Find where the given text appears and provide that cell's center as (x, y) coordinate. 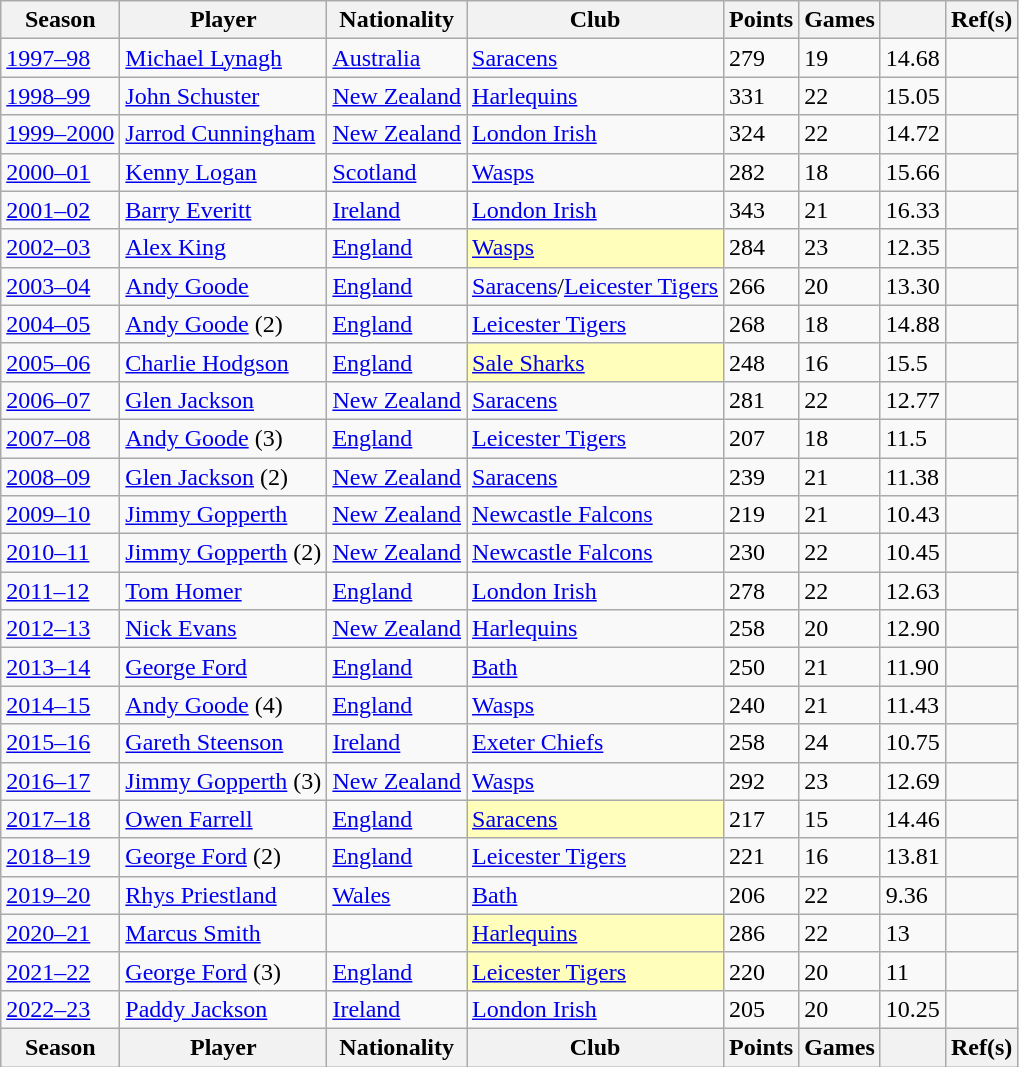
2000–01 (60, 172)
2001–02 (60, 210)
12.63 (912, 591)
324 (762, 134)
343 (762, 210)
239 (762, 477)
2014–15 (60, 705)
2007–08 (60, 438)
Jimmy Gopperth (224, 515)
10.75 (912, 743)
2003–04 (60, 286)
266 (762, 286)
205 (762, 1009)
2004–05 (60, 324)
2011–12 (60, 591)
2002–03 (60, 248)
217 (762, 819)
2009–10 (60, 515)
282 (762, 172)
Saracens/Leicester Tigers (596, 286)
Exeter Chiefs (596, 743)
1997–98 (60, 58)
219 (762, 515)
24 (840, 743)
Barry Everitt (224, 210)
14.72 (912, 134)
10.45 (912, 553)
15 (840, 819)
Australia (397, 58)
George Ford (224, 667)
331 (762, 96)
Wales (397, 895)
Kenny Logan (224, 172)
286 (762, 933)
Jimmy Gopperth (2) (224, 553)
15.66 (912, 172)
281 (762, 400)
2016–17 (60, 781)
15.5 (912, 362)
12.90 (912, 629)
14.88 (912, 324)
John Schuster (224, 96)
11.5 (912, 438)
12.35 (912, 248)
2018–19 (60, 857)
14.68 (912, 58)
Paddy Jackson (224, 1009)
12.77 (912, 400)
Sale Sharks (596, 362)
Andy Goode (3) (224, 438)
268 (762, 324)
Andy Goode (4) (224, 705)
12.69 (912, 781)
Andy Goode (2) (224, 324)
292 (762, 781)
Glen Jackson (2) (224, 477)
11.43 (912, 705)
13.81 (912, 857)
2020–21 (60, 933)
1998–99 (60, 96)
11 (912, 971)
2015–16 (60, 743)
279 (762, 58)
250 (762, 667)
10.43 (912, 515)
2019–20 (60, 895)
2012–13 (60, 629)
Charlie Hodgson (224, 362)
221 (762, 857)
George Ford (3) (224, 971)
10.25 (912, 1009)
278 (762, 591)
13.30 (912, 286)
220 (762, 971)
Glen Jackson (224, 400)
2013–14 (60, 667)
1999–2000 (60, 134)
Gareth Steenson (224, 743)
Nick Evans (224, 629)
Marcus Smith (224, 933)
11.38 (912, 477)
11.90 (912, 667)
Jarrod Cunningham (224, 134)
Tom Homer (224, 591)
2008–09 (60, 477)
240 (762, 705)
2010–11 (60, 553)
15.05 (912, 96)
13 (912, 933)
19 (840, 58)
2006–07 (60, 400)
Jimmy Gopperth (3) (224, 781)
2017–18 (60, 819)
Alex King (224, 248)
2021–22 (60, 971)
Andy Goode (224, 286)
2022–23 (60, 1009)
Michael Lynagh (224, 58)
16.33 (912, 210)
9.36 (912, 895)
230 (762, 553)
284 (762, 248)
George Ford (2) (224, 857)
207 (762, 438)
2005–06 (60, 362)
Rhys Priestland (224, 895)
Owen Farrell (224, 819)
Scotland (397, 172)
206 (762, 895)
248 (762, 362)
14.46 (912, 819)
